Search for the cell housing the specified text and yield its (x, y) center coordinate. 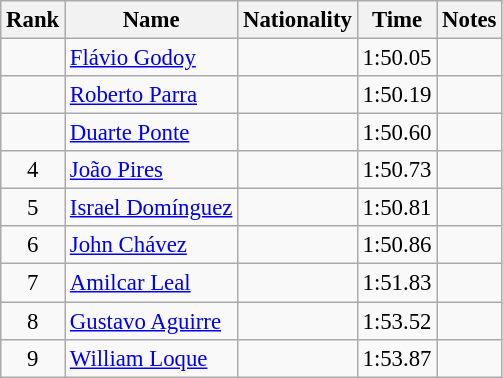
1:50.19 (397, 95)
Duarte Ponte (152, 133)
Gustavo Aguirre (152, 321)
William Loque (152, 358)
1:50.73 (397, 170)
4 (33, 170)
1:50.05 (397, 58)
Nationality (298, 20)
Roberto Parra (152, 95)
1:50.81 (397, 208)
John Chávez (152, 245)
Name (152, 20)
Time (397, 20)
9 (33, 358)
João Pires (152, 170)
1:53.52 (397, 321)
5 (33, 208)
1:50.86 (397, 245)
1:51.83 (397, 283)
Flávio Godoy (152, 58)
Israel Domínguez (152, 208)
Amilcar Leal (152, 283)
Rank (33, 20)
Notes (470, 20)
7 (33, 283)
8 (33, 321)
1:53.87 (397, 358)
6 (33, 245)
1:50.60 (397, 133)
